Scan for the cell matching the given text and deliver its (x, y) coordinate at center. 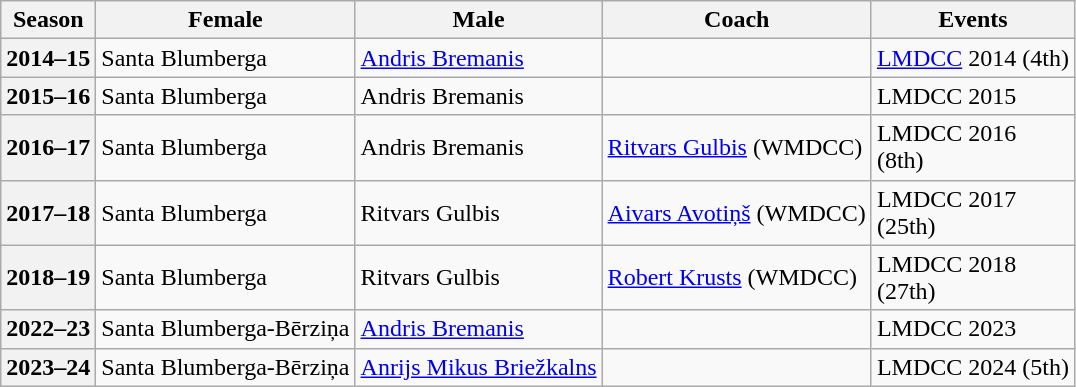
LMDCC 2018 (27th) (972, 278)
Male (478, 20)
Coach (736, 20)
2018–19 (48, 278)
2023–24 (48, 367)
2014–15 (48, 58)
Events (972, 20)
Anrijs Mikus Briežkalns (478, 367)
LMDCC 2017 (25th) (972, 212)
Season (48, 20)
LMDCC 2015 (972, 96)
2015–16 (48, 96)
Aivars Avotiņš (WMDCC) (736, 212)
2017–18 (48, 212)
Female (226, 20)
2016–17 (48, 148)
LMDCC 2016 (8th) (972, 148)
Robert Krusts (WMDCC) (736, 278)
Ritvars Gulbis (WMDCC) (736, 148)
LMDCC 2024 (5th) (972, 367)
LMDCC 2014 (4th) (972, 58)
2022–23 (48, 329)
LMDCC 2023 (972, 329)
